Return the (X, Y) coordinate for the center point of the cell that contains the specified text.  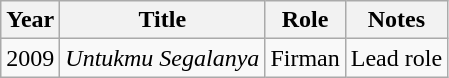
Lead role (396, 58)
2009 (30, 58)
Notes (396, 20)
Untukmu Segalanya (162, 58)
Title (162, 20)
Year (30, 20)
Role (305, 20)
Firman (305, 58)
